Provide the (X, Y) coordinate of the cell's center where the given text is located.  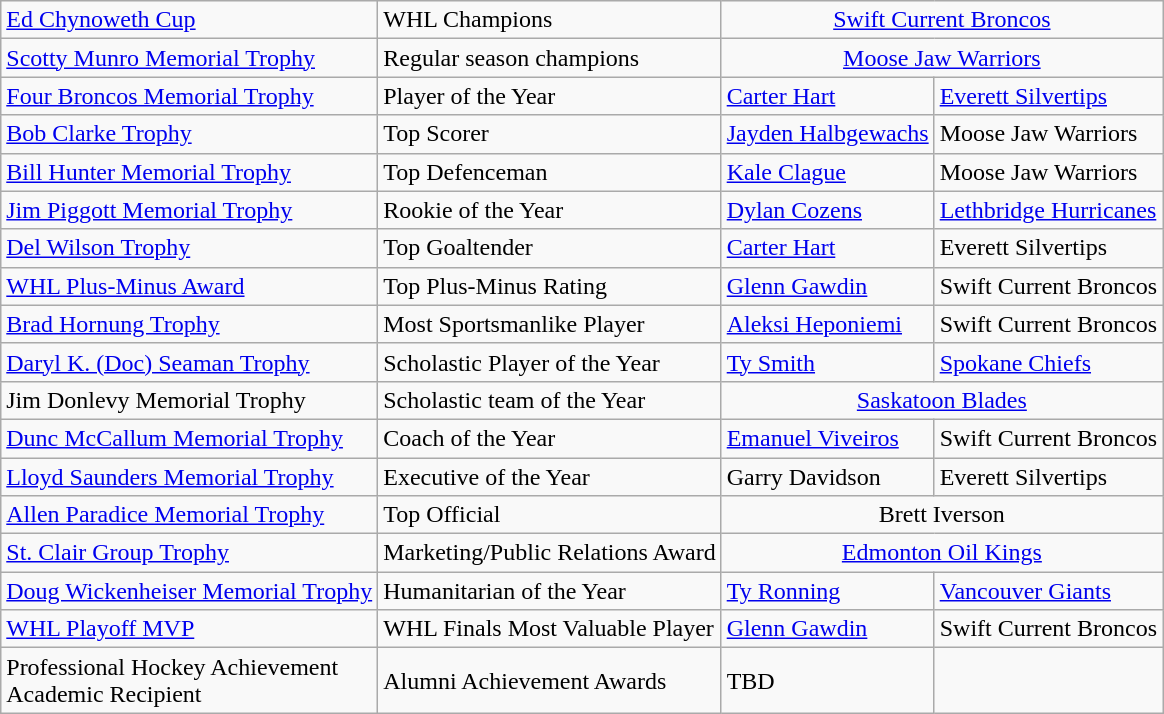
Vancouver Giants (1048, 591)
Jim Piggott Memorial Trophy (190, 210)
Jim Donlevy Memorial Trophy (190, 400)
Professional Hockey AchievementAcademic Recipient (190, 680)
Brett Iverson (942, 515)
Regular season champions (550, 58)
Top Defenceman (550, 172)
Dunc McCallum Memorial Trophy (190, 438)
Scotty Munro Memorial Trophy (190, 58)
Ed Chynoweth Cup (190, 20)
TBD (828, 680)
Lloyd Saunders Memorial Trophy (190, 477)
Player of the Year (550, 96)
WHL Plus-Minus Award (190, 286)
Most Sportsmanlike Player (550, 324)
WHL Champions (550, 20)
Scholastic team of the Year (550, 400)
Top Plus-Minus Rating (550, 286)
Garry Davidson (828, 477)
Scholastic Player of the Year (550, 362)
Coach of the Year (550, 438)
Ty Ronning (828, 591)
Emanuel Viveiros (828, 438)
Bob Clarke Trophy (190, 134)
Ty Smith (828, 362)
Doug Wickenheiser Memorial Trophy (190, 591)
Four Broncos Memorial Trophy (190, 96)
Marketing/Public Relations Award (550, 553)
Aleksi Heponiemi (828, 324)
Dylan Cozens (828, 210)
Brad Hornung Trophy (190, 324)
St. Clair Group Trophy (190, 553)
Saskatoon Blades (942, 400)
Kale Clague (828, 172)
Jayden Halbgewachs (828, 134)
Top Scorer (550, 134)
Daryl K. (Doc) Seaman Trophy (190, 362)
WHL Finals Most Valuable Player (550, 629)
Del Wilson Trophy (190, 248)
Allen Paradice Memorial Trophy (190, 515)
WHL Playoff MVP (190, 629)
Alumni Achievement Awards (550, 680)
Bill Hunter Memorial Trophy (190, 172)
Top Goaltender (550, 248)
Edmonton Oil Kings (942, 553)
Executive of the Year (550, 477)
Lethbridge Hurricanes (1048, 210)
Humanitarian of the Year (550, 591)
Spokane Chiefs (1048, 362)
Rookie of the Year (550, 210)
Top Official (550, 515)
